Find where the given text appears and provide that cell's center as (X, Y) coordinate. 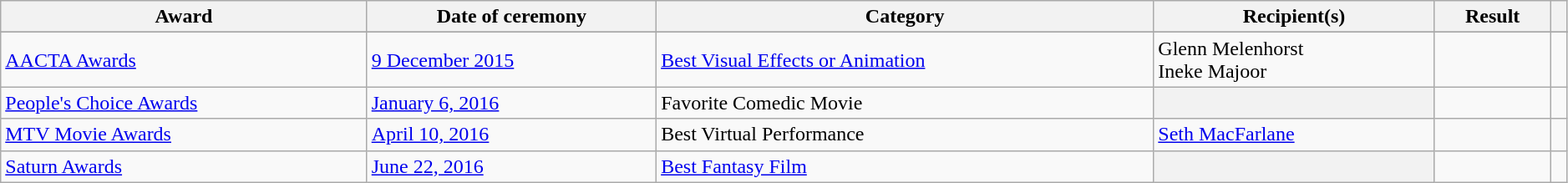
Date of ceremony (511, 17)
January 6, 2016 (511, 103)
April 10, 2016 (511, 135)
Category (906, 17)
Result (1492, 17)
Glenn MelenhorstIneke Majoor (1294, 60)
June 22, 2016 (511, 166)
Seth MacFarlane (1294, 135)
People's Choice Awards (184, 103)
Best Fantasy Film (906, 166)
AACTA Awards (184, 60)
Award (184, 17)
9 December 2015 (511, 60)
MTV Movie Awards (184, 135)
Recipient(s) (1294, 17)
Best Virtual Performance (906, 135)
Favorite Comedic Movie (906, 103)
Best Visual Effects or Animation (906, 60)
Saturn Awards (184, 166)
